For the text-containing cell, return its midpoint in (x, y) coordinate format. 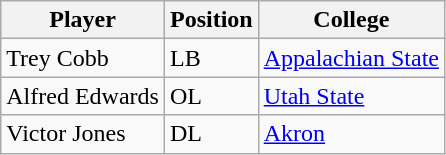
LB (211, 58)
OL (211, 96)
Victor Jones (83, 134)
Utah State (351, 96)
College (351, 20)
DL (211, 134)
Player (83, 20)
Akron (351, 134)
Alfred Edwards (83, 96)
Trey Cobb (83, 58)
Position (211, 20)
Appalachian State (351, 58)
